Extract the (X, Y) coordinate from the center of the cell holding the provided text.  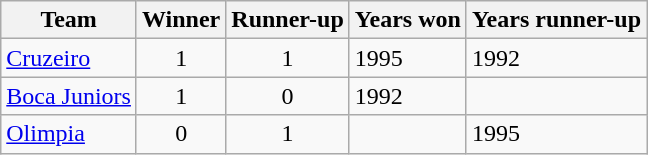
Years runner-up (556, 20)
Years won (408, 20)
Team (69, 20)
Winner (180, 20)
Runner-up (288, 20)
Olimpia (69, 134)
Cruzeiro (69, 58)
Boca Juniors (69, 96)
